Find where the given text appears and provide that cell's center as [x, y] coordinate. 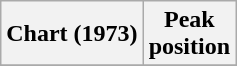
Chart (1973) [72, 34]
Peakposition [189, 34]
